Output the (X, Y) coordinate of the center of the cell containing the given text.  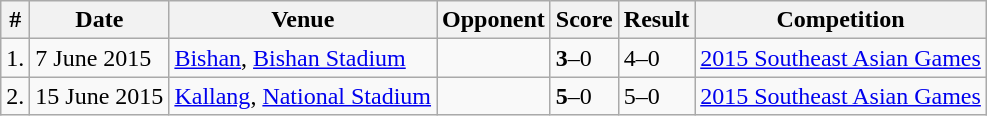
Result (656, 20)
7 June 2015 (100, 58)
Venue (303, 20)
4–0 (656, 58)
3–0 (584, 58)
Bishan, Bishan Stadium (303, 58)
Score (584, 20)
Opponent (494, 20)
15 June 2015 (100, 96)
Competition (841, 20)
2. (16, 96)
# (16, 20)
Kallang, National Stadium (303, 96)
Date (100, 20)
1. (16, 58)
